Return the (X, Y) coordinate for the center point of the cell that contains the specified text.  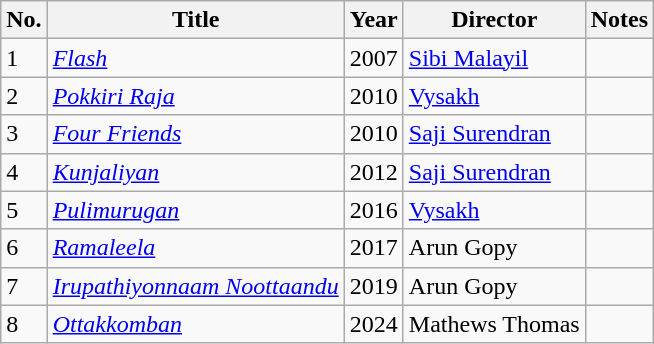
2019 (374, 286)
2012 (374, 172)
Sibi Malayil (494, 58)
Title (196, 20)
No. (24, 20)
2007 (374, 58)
2017 (374, 248)
3 (24, 134)
Ramaleela (196, 248)
Flash (196, 58)
Irupathiyonnaam Noottaandu (196, 286)
Four Friends (196, 134)
Ottakkomban (196, 324)
Pulimurugan (196, 210)
7 (24, 286)
Year (374, 20)
8 (24, 324)
Kunjaliyan (196, 172)
Pokkiri Raja (196, 96)
6 (24, 248)
Mathews Thomas (494, 324)
Notes (619, 20)
Director (494, 20)
5 (24, 210)
2024 (374, 324)
1 (24, 58)
2 (24, 96)
2016 (374, 210)
4 (24, 172)
